For the text-containing cell, return its midpoint in [X, Y] coordinate format. 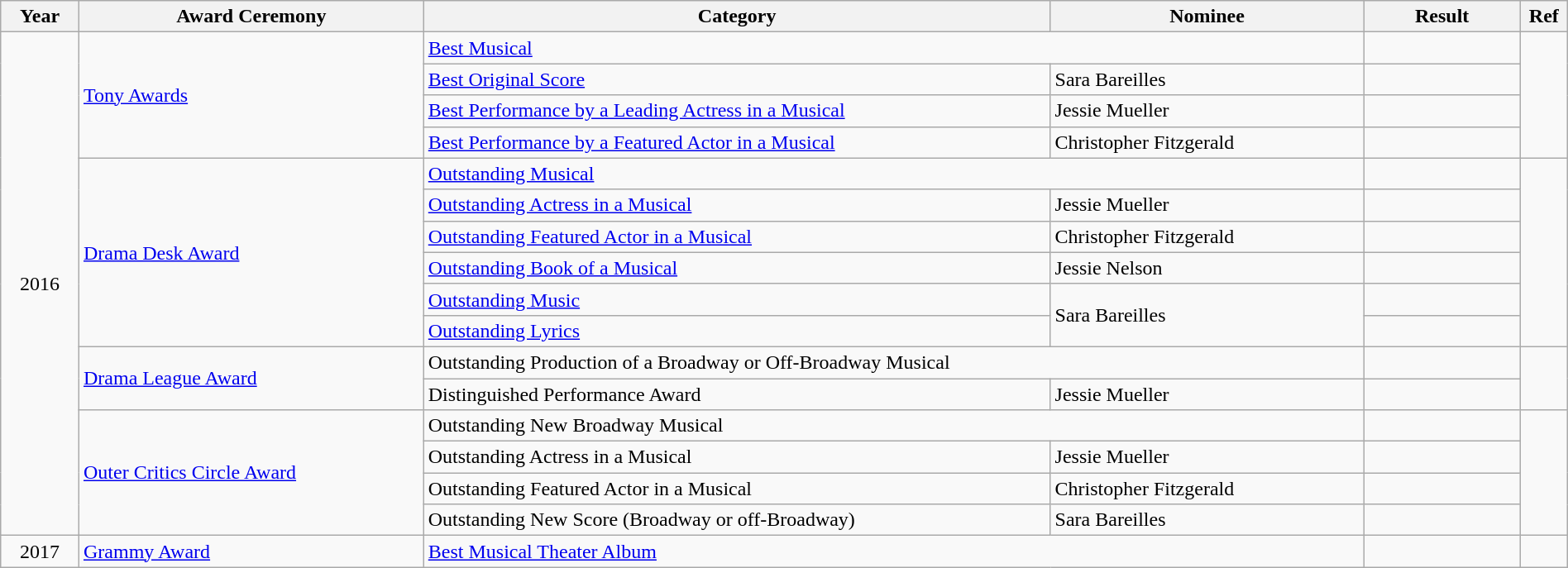
Best Musical Theater Album [893, 551]
Drama League Award [251, 378]
Outstanding Book of a Musical [737, 268]
Category [737, 17]
Ref [1543, 17]
Best Original Score [737, 79]
Nominee [1207, 17]
Best Performance by a Leading Actress in a Musical [737, 111]
2016 [40, 284]
Grammy Award [251, 551]
Outstanding New Broadway Musical [893, 426]
Year [40, 17]
2017 [40, 551]
Outstanding Production of a Broadway or Off-Broadway Musical [893, 362]
Best Musical [893, 48]
Outstanding Lyrics [737, 331]
Award Ceremony [251, 17]
Outstanding Music [737, 299]
Jessie Nelson [1207, 268]
Result [1442, 17]
Outstanding Musical [893, 174]
Outstanding New Score (Broadway or off-Broadway) [737, 520]
Drama Desk Award [251, 252]
Best Performance by a Featured Actor in a Musical [737, 142]
Tony Awards [251, 95]
Outer Critics Circle Award [251, 473]
Distinguished Performance Award [737, 394]
